Extract the [X, Y] coordinate from the center of the cell holding the provided text.  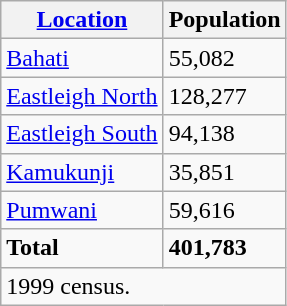
59,616 [224, 210]
128,277 [224, 96]
55,082 [224, 58]
94,138 [224, 134]
35,851 [224, 172]
Eastleigh South [82, 134]
Population [224, 20]
Total [82, 248]
Kamukunji [82, 172]
1999 census. [144, 286]
Location [82, 20]
Eastleigh North [82, 96]
Pumwani [82, 210]
401,783 [224, 248]
Bahati [82, 58]
